Search for the cell housing the specified text and yield its [x, y] center coordinate. 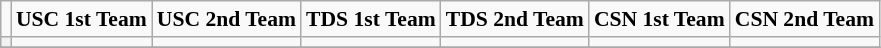
USC 1st Team [82, 19]
USC 2nd Team [226, 19]
CSN 1st Team [660, 19]
TDS 1st Team [371, 19]
TDS 2nd Team [515, 19]
CSN 2nd Team [804, 19]
